Output the (X, Y) coordinate of the center of the cell containing the given text.  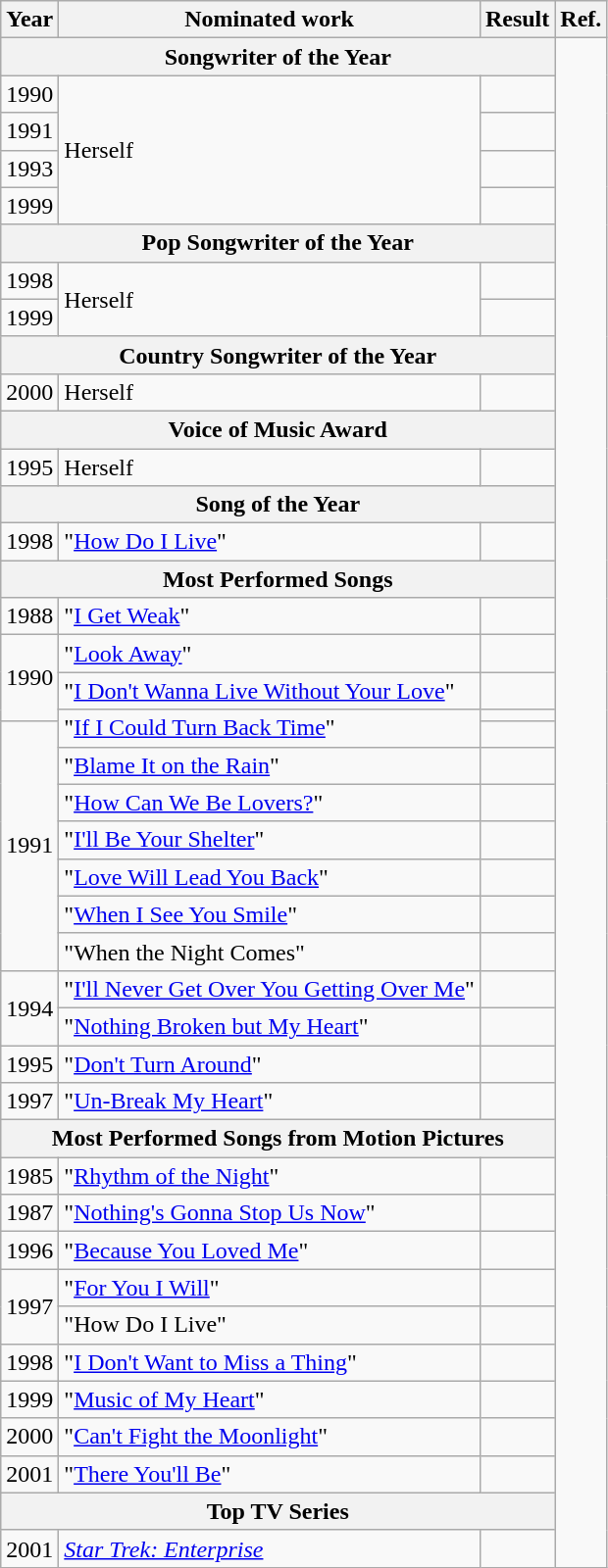
1985 (29, 1176)
Nominated work (270, 20)
"I Don't Wanna Live Without Your Love" (270, 691)
1987 (29, 1213)
Voice of Music Award (279, 429)
"Look Away" (270, 654)
Country Songwriter of the Year (279, 355)
1996 (29, 1250)
Top TV Series (279, 1511)
"I Don't Want to Miss a Thing" (270, 1362)
Result (517, 20)
Star Trek: Enterprise (270, 1548)
Year (29, 20)
"Rhythm of the Night" (270, 1176)
"I Get Weak" (270, 616)
"If I Could Turn Back Time" (270, 728)
"Nothing Broken but My Heart" (270, 1026)
1988 (29, 616)
"When I See You Smile" (270, 914)
1994 (29, 1007)
"How Can We Be Lovers?" (270, 803)
Most Performed Songs from Motion Pictures (279, 1139)
"Blame It on the Rain" (270, 765)
"Can't Fight the Moonlight" (270, 1437)
"Love Will Lead You Back" (270, 877)
"Un-Break My Heart" (270, 1102)
Songwriter of the Year (279, 57)
Ref. (581, 20)
"Because You Loved Me" (270, 1250)
"Nothing's Gonna Stop Us Now" (270, 1213)
"There You'll Be" (270, 1474)
"Don't Turn Around" (270, 1063)
1993 (29, 169)
"For You I Will" (270, 1288)
Song of the Year (279, 505)
Most Performed Songs (279, 579)
"Music of My Heart" (270, 1399)
"When the Night Comes" (270, 952)
"I'll Be Your Shelter" (270, 840)
"I'll Never Get Over You Getting Over Me" (270, 989)
Pop Songwriter of the Year (279, 243)
